Find where the given text appears and provide that cell's center as (x, y) coordinate. 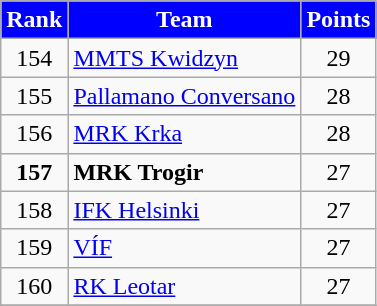
Team (184, 20)
158 (34, 210)
IFK Helsinki (184, 210)
Rank (34, 20)
MMTS Kwidzyn (184, 58)
RK Leotar (184, 286)
MRK Krka (184, 134)
Pallamano Conversano (184, 96)
154 (34, 58)
VÍF (184, 248)
MRK Trogir (184, 172)
156 (34, 134)
157 (34, 172)
29 (338, 58)
155 (34, 96)
160 (34, 286)
159 (34, 248)
Points (338, 20)
